Scan for the cell matching the given text and deliver its [x, y] coordinate at center. 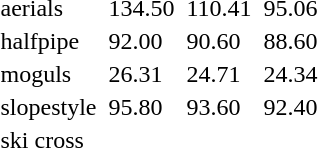
26.31 [142, 74]
90.60 [219, 41]
92.00 [142, 41]
24.71 [219, 74]
93.60 [219, 107]
95.80 [142, 107]
